Locate the cell with the specified text and output its (X, Y) center coordinate. 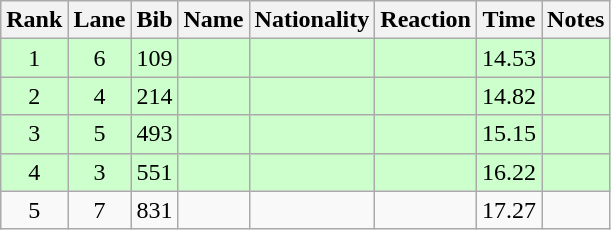
15.15 (510, 134)
Nationality (312, 20)
1 (34, 58)
Bib (154, 20)
14.82 (510, 96)
493 (154, 134)
Time (510, 20)
16.22 (510, 172)
109 (154, 58)
Rank (34, 20)
Notes (576, 20)
214 (154, 96)
Name (214, 20)
17.27 (510, 210)
2 (34, 96)
Reaction (426, 20)
551 (154, 172)
14.53 (510, 58)
Lane (100, 20)
831 (154, 210)
7 (100, 210)
6 (100, 58)
